Provide the (X, Y) coordinate of the cell's center where the given text is located.  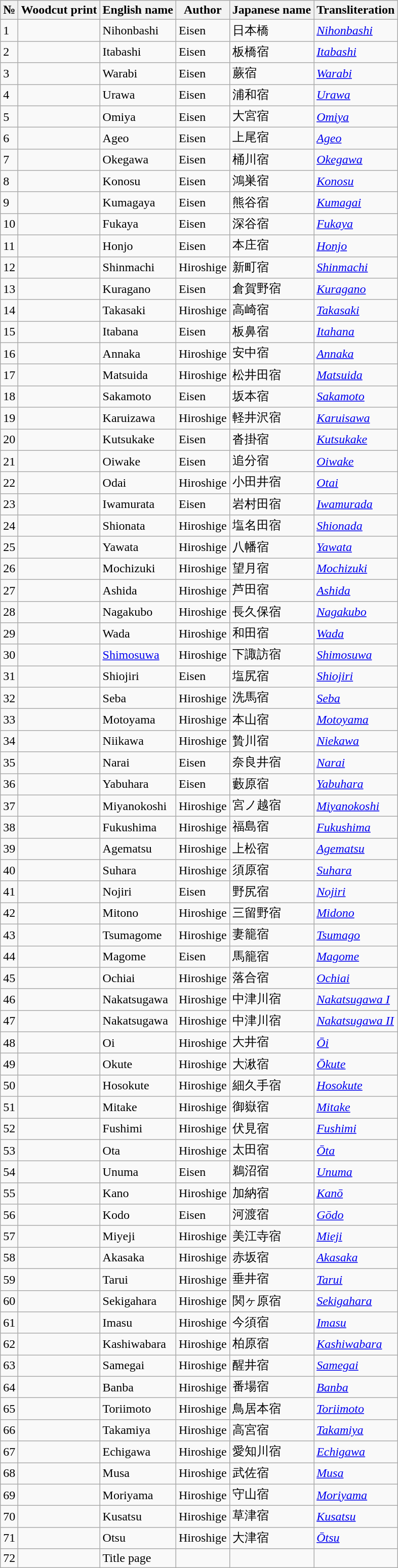
Ota (138, 1151)
塩名田宿 (271, 526)
63 (9, 1366)
Iwamurada (355, 504)
上尾宿 (271, 139)
桶川宿 (271, 160)
44 (9, 956)
大宮宿 (271, 116)
今須宿 (271, 1323)
柏原宿 (271, 1344)
25 (9, 547)
Itahana (355, 332)
13 (9, 289)
Karuisawa (355, 418)
35 (9, 763)
2 (9, 52)
24 (9, 526)
20 (9, 440)
武佐宿 (271, 1473)
下諏訪宿 (271, 655)
Niekawa (355, 741)
54 (9, 1172)
Kanō (355, 1193)
English name (138, 10)
Oi (138, 1042)
53 (9, 1151)
望月宿 (271, 569)
Author (203, 10)
6 (9, 139)
上松宿 (271, 849)
大井宿 (271, 1042)
藪原宿 (271, 784)
Ōkute (355, 1065)
御嶽宿 (271, 1107)
蕨宿 (271, 74)
41 (9, 892)
醒井宿 (271, 1366)
Otsu (138, 1538)
Karuizawa (138, 418)
深谷宿 (271, 225)
4 (9, 95)
47 (9, 1021)
29 (9, 633)
Kodo (138, 1215)
22 (9, 483)
番場宿 (271, 1387)
馬籠宿 (271, 956)
鴻巣宿 (271, 181)
Midono (355, 914)
Title page (138, 1558)
福島宿 (271, 828)
Miyeji (138, 1237)
39 (9, 849)
草津宿 (271, 1517)
岩村田宿 (271, 504)
Mitono (138, 914)
洗馬宿 (271, 698)
Nakatsugawa I (355, 1000)
Ōta (355, 1151)
沓掛宿 (271, 440)
坂本宿 (271, 397)
野尻宿 (271, 892)
50 (9, 1086)
46 (9, 1000)
日本橋 (271, 30)
Itabana (138, 332)
Japanese name (271, 10)
関ヶ原宿 (271, 1301)
安中宿 (271, 353)
19 (9, 418)
Transliteration (355, 10)
30 (9, 655)
和田宿 (271, 633)
17 (9, 375)
熊谷宿 (271, 202)
36 (9, 784)
Iwamurata (138, 504)
№ (9, 10)
15 (9, 332)
9 (9, 202)
長久保宿 (271, 612)
Nakatsugawa II (355, 1021)
42 (9, 914)
65 (9, 1409)
大湫宿 (271, 1065)
大津宿 (271, 1538)
43 (9, 935)
21 (9, 461)
高宮宿 (271, 1430)
垂井宿 (271, 1279)
Kumagaya (138, 202)
三留野宿 (271, 914)
66 (9, 1430)
河渡宿 (271, 1215)
Niikawa (138, 741)
57 (9, 1237)
Odai (138, 483)
10 (9, 225)
倉賀野宿 (271, 289)
太田宿 (271, 1151)
72 (9, 1558)
38 (9, 828)
Mieji (355, 1237)
34 (9, 741)
27 (9, 590)
1 (9, 30)
Tsumago (355, 935)
須原宿 (271, 870)
板橋宿 (271, 52)
八幡宿 (271, 547)
23 (9, 504)
52 (9, 1129)
美江寺宿 (271, 1237)
松井田宿 (271, 375)
落合宿 (271, 979)
塩尻宿 (271, 677)
61 (9, 1323)
16 (9, 353)
48 (9, 1042)
宮ノ越宿 (271, 806)
高崎宿 (271, 311)
Woodcut print (59, 10)
鳥居本宿 (271, 1409)
守山宿 (271, 1495)
赤坂宿 (271, 1258)
妻籠宿 (271, 935)
3 (9, 74)
69 (9, 1495)
70 (9, 1517)
鵜沼宿 (271, 1172)
本山宿 (271, 719)
Shionata (138, 526)
愛知川宿 (271, 1452)
14 (9, 311)
Gōdo (355, 1215)
58 (9, 1258)
5 (9, 116)
67 (9, 1452)
37 (9, 806)
62 (9, 1344)
59 (9, 1279)
55 (9, 1193)
Kumagai (355, 202)
板鼻宿 (271, 332)
7 (9, 160)
18 (9, 397)
加納宿 (271, 1193)
本庄宿 (271, 246)
40 (9, 870)
68 (9, 1473)
33 (9, 719)
細久手宿 (271, 1086)
Okute (138, 1065)
浦和宿 (271, 95)
60 (9, 1301)
64 (9, 1387)
小田井宿 (271, 483)
32 (9, 698)
新町宿 (271, 267)
Otai (355, 483)
51 (9, 1107)
Kano (138, 1193)
伏見宿 (271, 1129)
Tsumagome (138, 935)
12 (9, 267)
芦田宿 (271, 590)
49 (9, 1065)
Ōi (355, 1042)
奈良井宿 (271, 763)
56 (9, 1215)
Ōtsu (355, 1538)
追分宿 (271, 461)
71 (9, 1538)
31 (9, 677)
8 (9, 181)
11 (9, 246)
28 (9, 612)
Shionada (355, 526)
26 (9, 569)
贄川宿 (271, 741)
軽井沢宿 (271, 418)
45 (9, 979)
